Output the (x, y) coordinate of the center of the cell containing the given text.  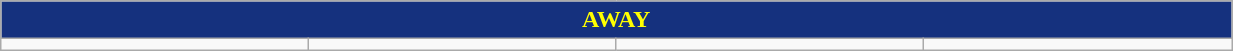
AWAY (616, 20)
